Locate the cell with the specified text and output its [X, Y] center coordinate. 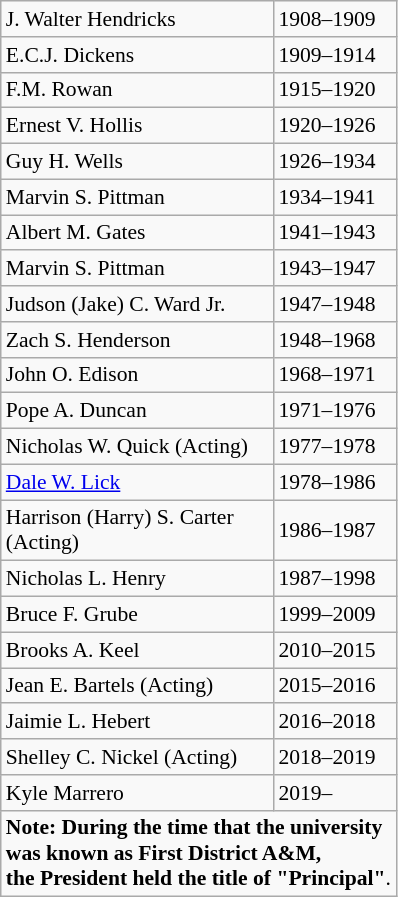
1934–1941 [334, 197]
2016–2018 [334, 722]
1977–1978 [334, 447]
Pope A. Duncan [138, 411]
1986–1987 [334, 530]
Albert M. Gates [138, 233]
1920–1926 [334, 126]
Ernest V. Hollis [138, 126]
E.C.J. Dickens [138, 55]
Shelley C. Nickel (Acting) [138, 757]
2018–2019 [334, 757]
1908–1909 [334, 19]
2010–2015 [334, 650]
Bruce F. Grube [138, 615]
Dale W. Lick [138, 482]
Zach S. Henderson [138, 340]
1926–1934 [334, 162]
1909–1914 [334, 55]
2019– [334, 793]
Brooks A. Keel [138, 650]
1947–1948 [334, 304]
F.M. Rowan [138, 90]
Jaimie L. Hebert [138, 722]
Nicholas W. Quick (Acting) [138, 447]
1941–1943 [334, 233]
Judson (Jake) C. Ward Jr. [138, 304]
Harrison (Harry) S. Carter (Acting) [138, 530]
1968–1971 [334, 375]
1987–1998 [334, 579]
Jean E. Bartels (Acting) [138, 686]
Note: During the time that the university was known as First District A&M, the President held the title of "Principal". [198, 854]
Nicholas L. Henry [138, 579]
1943–1947 [334, 269]
John O. Edison [138, 375]
Kyle Marrero [138, 793]
1999–2009 [334, 615]
1948–1968 [334, 340]
Guy H. Wells [138, 162]
J. Walter Hendricks [138, 19]
1915–1920 [334, 90]
1978–1986 [334, 482]
2015–2016 [334, 686]
1971–1976 [334, 411]
